Output the [X, Y] coordinate of the center of the cell containing the given text.  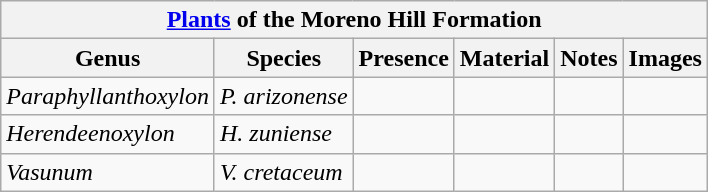
Plants of the Moreno Hill Formation [354, 20]
Notes [589, 58]
Presence [404, 58]
H. zuniense [284, 134]
Paraphyllanthoxylon [108, 96]
Genus [108, 58]
V. cretaceum [284, 172]
Images [665, 58]
Material [504, 58]
Herendeenoxylon [108, 134]
Vasunum [108, 172]
P. arizonense [284, 96]
Species [284, 58]
